Find where the given text appears and provide that cell's center as (x, y) coordinate. 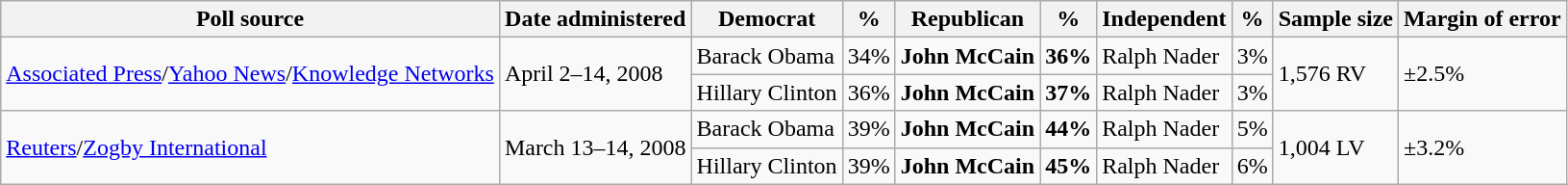
5% (1252, 129)
Poll source (250, 19)
Sample size (1335, 19)
Reuters/Zogby International (250, 147)
Independent (1164, 19)
Date administered (595, 19)
34% (869, 56)
6% (1252, 166)
Associated Press/Yahoo News/Knowledge Networks (250, 74)
Republican (967, 19)
Margin of error (1482, 19)
45% (1069, 166)
April 2–14, 2008 (595, 74)
44% (1069, 129)
±2.5% (1482, 74)
37% (1069, 92)
1,576 RV (1335, 74)
March 13–14, 2008 (595, 147)
±3.2% (1482, 147)
Democrat (767, 19)
1,004 LV (1335, 147)
